Locate the cell with the specified text and output its (X, Y) center coordinate. 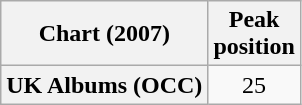
Peakposition (254, 34)
UK Albums (OCC) (104, 85)
Chart (2007) (104, 34)
25 (254, 85)
